Detect which cell encompasses the target text, then output its (X, Y) center coordinate. 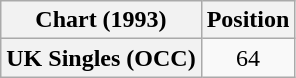
Position (248, 20)
64 (248, 58)
UK Singles (OCC) (101, 58)
Chart (1993) (101, 20)
